Return the (X, Y) coordinate for the center point of the cell that contains the specified text.  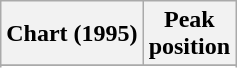
Chart (1995) (72, 34)
Peakposition (189, 34)
